Extract the [x, y] coordinate from the center of the cell holding the provided text.  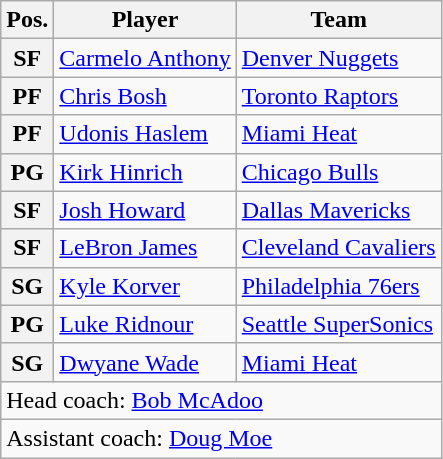
Team [338, 20]
Kyle Korver [145, 286]
Kirk Hinrich [145, 172]
Josh Howard [145, 210]
Udonis Haslem [145, 134]
Philadelphia 76ers [338, 286]
Cleveland Cavaliers [338, 248]
Chris Bosh [145, 96]
Carmelo Anthony [145, 58]
Chicago Bulls [338, 172]
Player [145, 20]
Assistant coach: Doug Moe [221, 438]
Dallas Mavericks [338, 210]
Luke Ridnour [145, 324]
Head coach: Bob McAdoo [221, 400]
Pos. [28, 20]
Seattle SuperSonics [338, 324]
LeBron James [145, 248]
Denver Nuggets [338, 58]
Dwyane Wade [145, 362]
Toronto Raptors [338, 96]
